Detect which cell encompasses the target text, then output its [x, y] center coordinate. 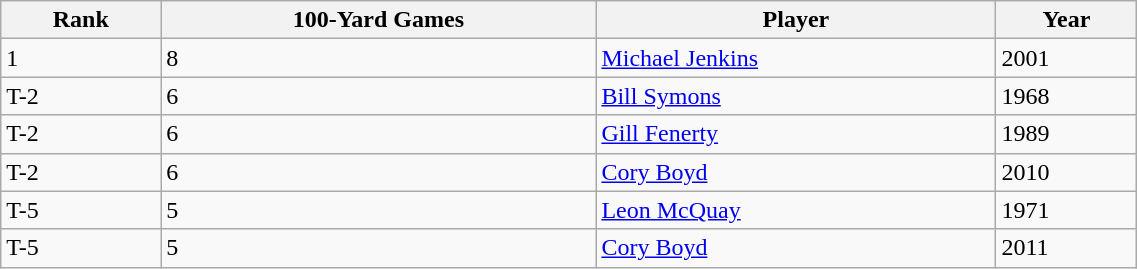
100-Yard Games [378, 20]
Bill Symons [796, 96]
2001 [1066, 58]
1 [81, 58]
1968 [1066, 96]
Gill Fenerty [796, 134]
Rank [81, 20]
Player [796, 20]
2010 [1066, 172]
1971 [1066, 210]
Year [1066, 20]
2011 [1066, 248]
8 [378, 58]
1989 [1066, 134]
Leon McQuay [796, 210]
Michael Jenkins [796, 58]
